Pinpoint the cell where the given text exists, returning its (x, y) midpoint coordinate. 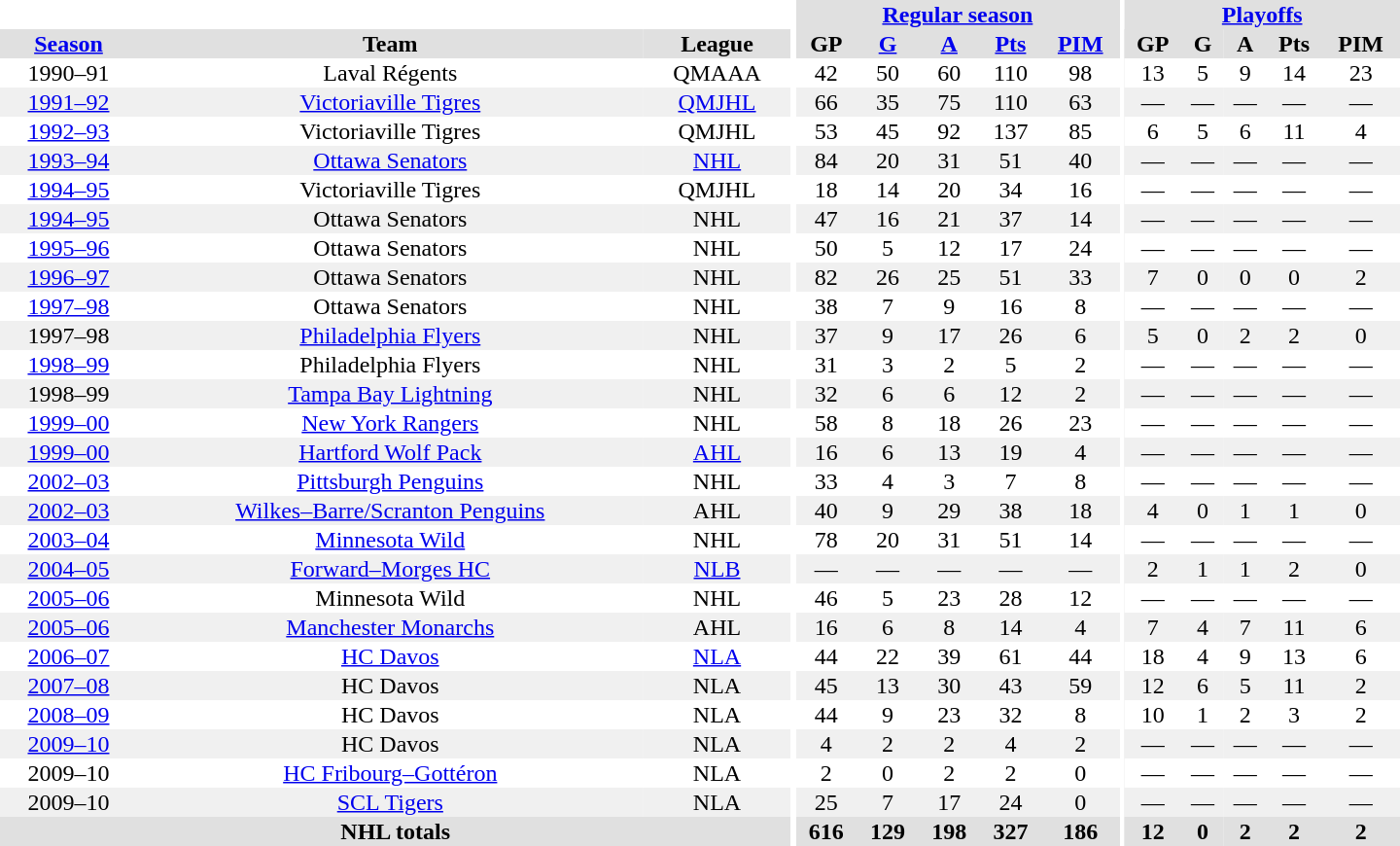
53 (826, 131)
Forward–Morges HC (391, 569)
198 (949, 831)
2004–05 (68, 569)
NLB (717, 569)
85 (1080, 131)
1991–92 (68, 102)
2003–04 (68, 540)
Playoffs (1262, 15)
Regular season (957, 15)
1995–96 (68, 248)
43 (1011, 686)
82 (826, 277)
58 (826, 423)
59 (1080, 686)
Team (391, 44)
League (717, 44)
1992–93 (68, 131)
46 (826, 598)
Wilkes–Barre/Scranton Penguins (391, 511)
35 (887, 102)
1993–94 (68, 160)
92 (949, 131)
28 (1011, 598)
Tampa Bay Lightning (391, 394)
HC Fribourg–Gottéron (391, 773)
10 (1153, 715)
New York Rangers (391, 423)
19 (1011, 452)
129 (887, 831)
75 (949, 102)
78 (826, 540)
22 (887, 656)
30 (949, 686)
1990–91 (68, 73)
Laval Régents (391, 73)
137 (1011, 131)
60 (949, 73)
98 (1080, 73)
29 (949, 511)
QMAAA (717, 73)
Hartford Wolf Pack (391, 452)
34 (1011, 190)
63 (1080, 102)
2008–09 (68, 715)
NHL totals (395, 831)
39 (949, 656)
66 (826, 102)
Manchester Monarchs (391, 627)
42 (826, 73)
21 (949, 219)
2006–07 (68, 656)
186 (1080, 831)
1996–97 (68, 277)
47 (826, 219)
2007–08 (68, 686)
616 (826, 831)
SCL Tigers (391, 802)
Pittsburgh Penguins (391, 481)
Season (68, 44)
84 (826, 160)
327 (1011, 831)
61 (1011, 656)
